Detect which cell encompasses the target text, then output its (X, Y) center coordinate. 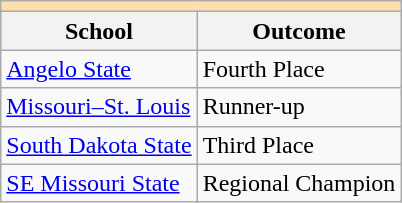
SE Missouri State (99, 183)
School (99, 31)
Third Place (299, 145)
Runner-up (299, 107)
South Dakota State (99, 145)
Fourth Place (299, 69)
Missouri–St. Louis (99, 107)
Outcome (299, 31)
Regional Champion (299, 183)
Angelo State (99, 69)
